Identify which cell holds the provided text, then report its [x, y] central coordinate. 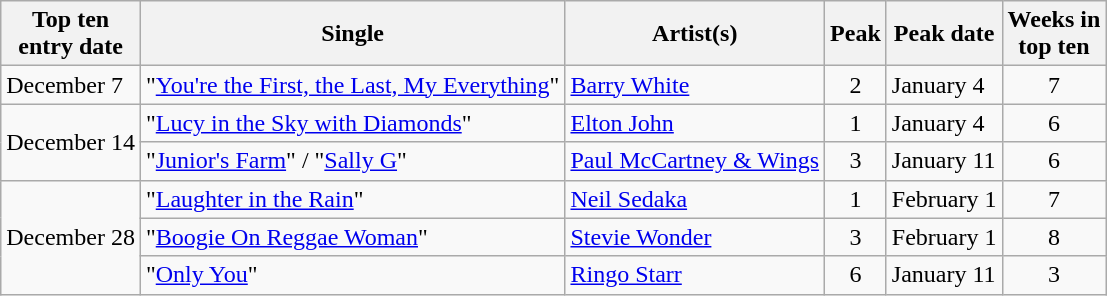
"Boogie On Reggae Woman" [352, 237]
Paul McCartney & Wings [695, 161]
December 14 [71, 142]
"Junior's Farm" / "Sally G" [352, 161]
Elton John [695, 123]
"Lucy in the Sky with Diamonds" [352, 123]
Barry White [695, 85]
December 7 [71, 85]
2 [856, 85]
"Laughter in the Rain" [352, 199]
Top tenentry date [71, 34]
"You're the First, the Last, My Everything" [352, 85]
Peak date [944, 34]
Weeks intop ten [1054, 34]
Peak [856, 34]
December 28 [71, 237]
Artist(s) [695, 34]
"Only You" [352, 275]
8 [1054, 237]
Single [352, 34]
Ringo Starr [695, 275]
Neil Sedaka [695, 199]
Stevie Wonder [695, 237]
